Determine the (X, Y) coordinate at the center of the cell enclosing the given text.  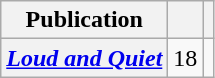
18 (186, 58)
Loud and Quiet (84, 58)
Publication (84, 20)
